Identify which cell holds the provided text, then report its (X, Y) central coordinate. 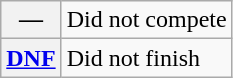
— (31, 20)
DNF (31, 58)
Did not compete (146, 20)
Did not finish (146, 58)
